For the text-containing cell, return its midpoint in (X, Y) coordinate format. 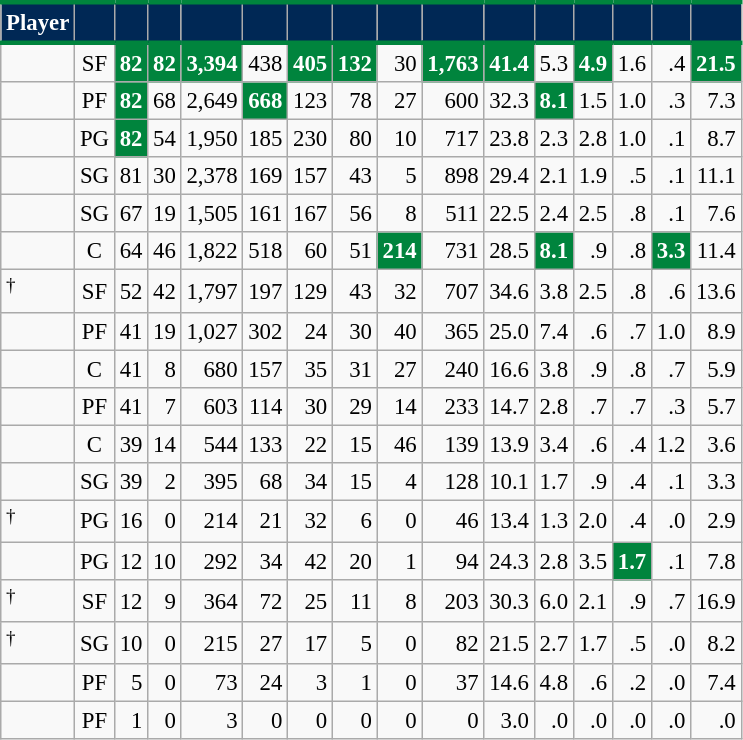
31 (354, 369)
13.9 (509, 444)
1.3 (554, 521)
405 (310, 62)
16.6 (509, 369)
511 (453, 214)
25 (310, 601)
600 (453, 101)
34.6 (509, 291)
2.9 (716, 521)
5.7 (716, 406)
8.2 (716, 643)
6.0 (554, 601)
13.6 (716, 291)
128 (453, 482)
1.2 (672, 444)
364 (212, 601)
29 (354, 406)
2,378 (212, 176)
60 (310, 251)
1,763 (453, 62)
3.6 (716, 444)
.2 (632, 683)
230 (310, 139)
51 (354, 251)
17 (310, 643)
133 (266, 444)
203 (453, 601)
1.5 (592, 101)
167 (310, 214)
2,649 (212, 101)
40 (400, 331)
80 (354, 139)
123 (310, 101)
4 (400, 482)
9 (164, 601)
7 (164, 406)
67 (130, 214)
28.5 (509, 251)
544 (212, 444)
1,822 (212, 251)
29.4 (509, 176)
3,394 (212, 62)
56 (354, 214)
11.1 (716, 176)
518 (266, 251)
898 (453, 176)
139 (453, 444)
35 (310, 369)
365 (453, 331)
169 (266, 176)
438 (266, 62)
3.4 (554, 444)
1,505 (212, 214)
1,950 (212, 139)
25.0 (509, 331)
6 (354, 521)
11 (354, 601)
114 (266, 406)
161 (266, 214)
2 (164, 482)
8.9 (716, 331)
1,027 (212, 331)
14.6 (509, 683)
2.0 (592, 521)
129 (310, 291)
1.9 (592, 176)
54 (164, 139)
20 (354, 561)
21 (266, 521)
22 (310, 444)
132 (354, 62)
13.4 (509, 521)
185 (266, 139)
Player (38, 22)
7.3 (716, 101)
22.5 (509, 214)
32.3 (509, 101)
24.3 (509, 561)
81 (130, 176)
668 (266, 101)
11.4 (716, 251)
23.8 (509, 139)
78 (354, 101)
680 (212, 369)
72 (266, 601)
2.4 (554, 214)
30.3 (509, 601)
3.0 (509, 721)
1,797 (212, 291)
73 (212, 683)
52 (130, 291)
14.7 (509, 406)
4.8 (554, 683)
10.1 (509, 482)
1.6 (632, 62)
16 (130, 521)
603 (212, 406)
64 (130, 251)
41.4 (509, 62)
302 (266, 331)
2.7 (554, 643)
94 (453, 561)
5.3 (554, 62)
731 (453, 251)
7.6 (716, 214)
3.5 (592, 561)
292 (212, 561)
197 (266, 291)
7.8 (716, 561)
8.7 (716, 139)
717 (453, 139)
707 (453, 291)
215 (212, 643)
37 (453, 683)
16.9 (716, 601)
233 (453, 406)
2.3 (554, 139)
4.9 (592, 62)
5.9 (716, 369)
395 (212, 482)
240 (453, 369)
